Find where the given text appears and provide that cell's center as (X, Y) coordinate. 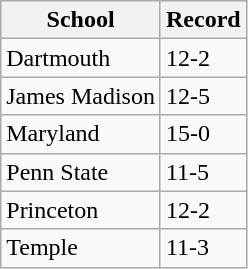
Maryland (81, 134)
School (81, 20)
12-5 (203, 96)
Penn State (81, 172)
Princeton (81, 210)
James Madison (81, 96)
Temple (81, 248)
Record (203, 20)
Dartmouth (81, 58)
11-3 (203, 248)
15-0 (203, 134)
11-5 (203, 172)
